Determine the [X, Y] coordinate at the center of the cell enclosing the given text.  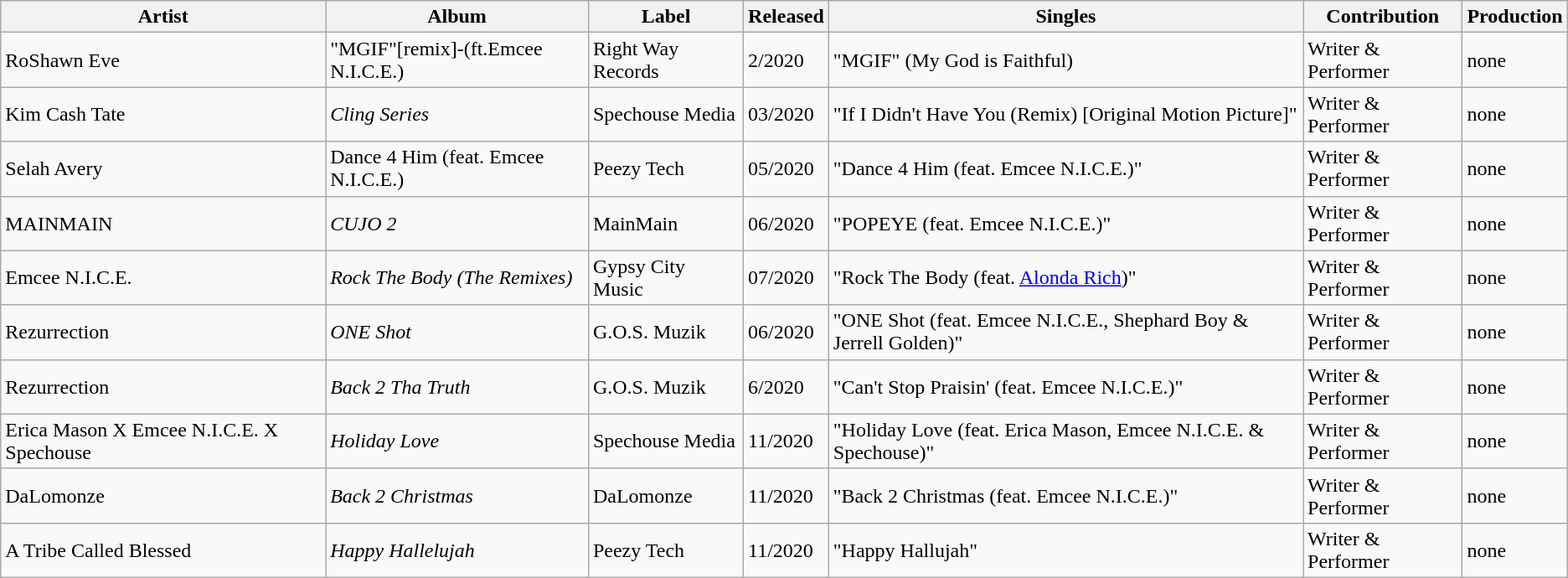
"MGIF" (My God is Faithful) [1065, 60]
CUJO 2 [457, 223]
Gypsy City Music [665, 278]
Happy Hallelujah [457, 550]
Back 2 Tha Truth [457, 387]
"Holiday Love (feat. Erica Mason, Emcee N.I.C.E. & Spechouse)" [1065, 441]
Kim Cash Tate [163, 114]
Back 2 Christmas [457, 496]
Emcee N.I.C.E. [163, 278]
"POPEYE (feat. Emcee N.I.C.E.)" [1065, 223]
"Back 2 Christmas (feat. Emcee N.I.C.E.)" [1065, 496]
RoShawn Eve [163, 60]
Rock The Body (The Remixes) [457, 278]
Erica Mason X Emcee N.I.C.E. X Spechouse [163, 441]
"Dance 4 Him (feat. Emcee N.I.C.E.)" [1065, 169]
Album [457, 17]
"Can't Stop Praisin' (feat. Emcee N.I.C.E.)" [1065, 387]
Artist [163, 17]
Singles [1065, 17]
Right Way Records [665, 60]
Holiday Love [457, 441]
2/2020 [787, 60]
"Happy Hallujah" [1065, 550]
A Tribe Called Blessed [163, 550]
03/2020 [787, 114]
Dance 4 Him (feat. Emcee N.I.C.E.) [457, 169]
6/2020 [787, 387]
ONE Shot [457, 332]
Released [787, 17]
"If I Didn't Have You (Remix) [Original Motion Picture]" [1065, 114]
Selah Avery [163, 169]
Production [1514, 17]
MAINMAIN [163, 223]
MainMain [665, 223]
"Rock The Body (feat. Alonda Rich)" [1065, 278]
Label [665, 17]
Contribution [1383, 17]
05/2020 [787, 169]
"MGIF"[remix]-(ft.Emcee N.I.C.E.) [457, 60]
"ONE Shot (feat. Emcee N.I.C.E., Shephard Boy & Jerrell Golden)" [1065, 332]
Cling Series [457, 114]
07/2020 [787, 278]
